Find where the given text appears and provide that cell's center as [X, Y] coordinate. 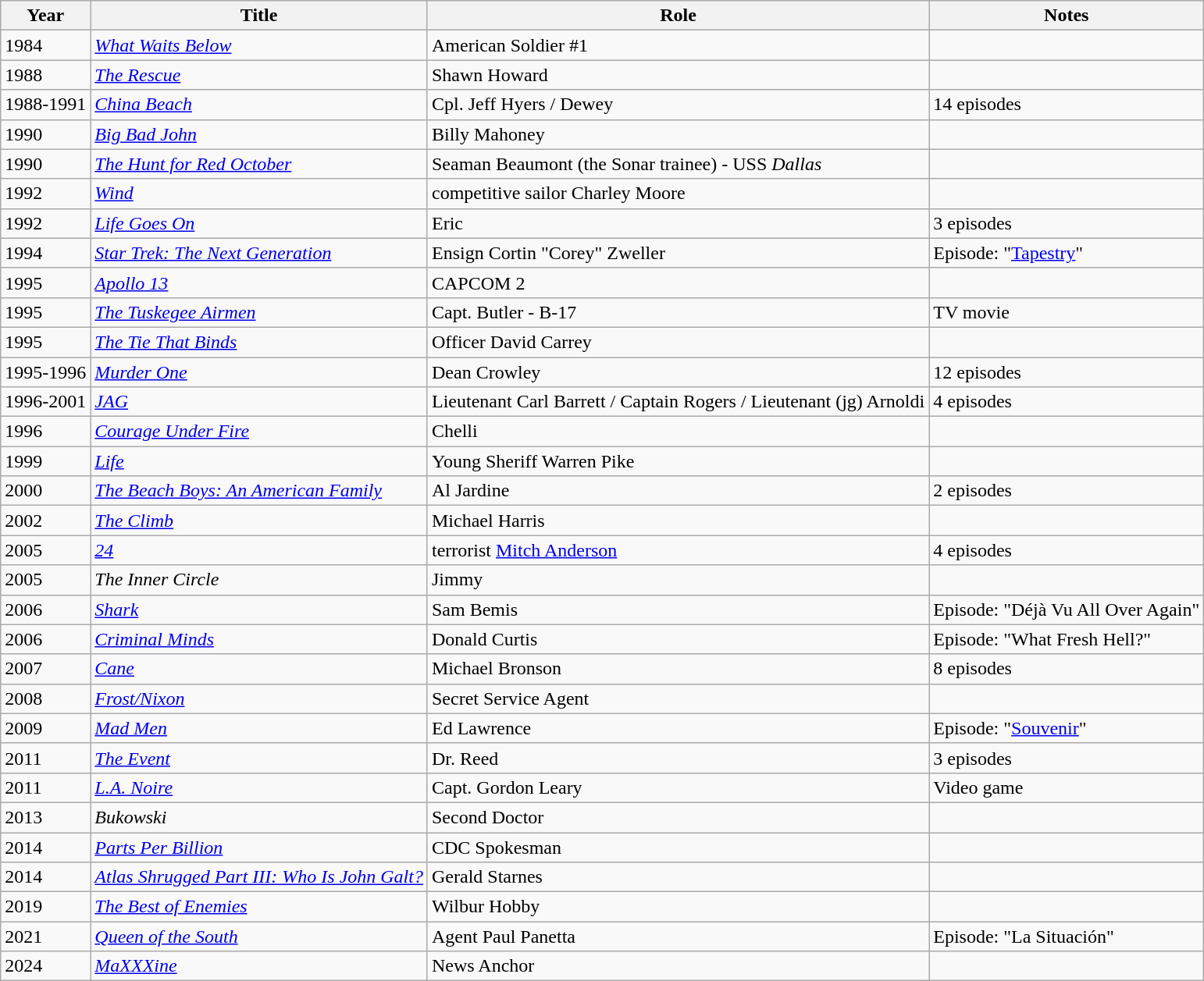
Courage Under Fire [259, 432]
1996-2001 [45, 402]
2 episodes [1067, 491]
Year [45, 16]
The Tie That Binds [259, 342]
CDC Spokesman [678, 847]
Cpl. Jeff Hyers / Dewey [678, 105]
1984 [45, 45]
Wind [259, 194]
The Best of Enemies [259, 907]
Episode: "Souvenir" [1067, 728]
2009 [45, 728]
Big Bad John [259, 134]
Michael Bronson [678, 669]
The Rescue [259, 75]
2000 [45, 491]
The Beach Boys: An American Family [259, 491]
12 episodes [1067, 372]
CAPCOM 2 [678, 283]
2007 [45, 669]
1988 [45, 75]
Lieutenant Carl Barrett / Captain Rogers / Lieutenant (jg) Arnoldi [678, 402]
2024 [45, 966]
2021 [45, 937]
Capt. Butler - B-17 [678, 312]
The Hunt for Red October [259, 164]
2019 [45, 907]
Michael Harris [678, 521]
JAG [259, 402]
The Climb [259, 521]
Queen of the South [259, 937]
Life Goes On [259, 223]
2008 [45, 698]
TV movie [1067, 312]
Dr. Reed [678, 758]
Ed Lawrence [678, 728]
Capt. Gordon Leary [678, 787]
Eric [678, 223]
Mad Men [259, 728]
2013 [45, 817]
Episode: "La Situación" [1067, 937]
Apollo 13 [259, 283]
Episode: "Tapestry" [1067, 253]
Star Trek: The Next Generation [259, 253]
The Event [259, 758]
Agent Paul Panetta [678, 937]
Young Sheriff Warren Pike [678, 461]
Role [678, 16]
1995-1996 [45, 372]
Secret Service Agent [678, 698]
News Anchor [678, 966]
The Inner Circle [259, 580]
American Soldier #1 [678, 45]
Seaman Beaumont (the Sonar trainee) - USS Dallas [678, 164]
Al Jardine [678, 491]
Bukowski [259, 817]
1996 [45, 432]
Ensign Cortin "Corey" Zweller [678, 253]
24 [259, 550]
Dean Crowley [678, 372]
Donald Curtis [678, 639]
MaXXXine [259, 966]
Life [259, 461]
Chelli [678, 432]
Notes [1067, 16]
Officer David Carrey [678, 342]
Parts Per Billion [259, 847]
The Tuskegee Airmen [259, 312]
Jimmy [678, 580]
terrorist Mitch Anderson [678, 550]
Episode: "Déjà Vu All Over Again" [1067, 610]
Second Doctor [678, 817]
Video game [1067, 787]
Criminal Minds [259, 639]
Murder One [259, 372]
Billy Mahoney [678, 134]
Shark [259, 610]
Sam Bemis [678, 610]
What Waits Below [259, 45]
Cane [259, 669]
1994 [45, 253]
2002 [45, 521]
Shawn Howard [678, 75]
Wilbur Hobby [678, 907]
1988-1991 [45, 105]
8 episodes [1067, 669]
Episode: "What Fresh Hell?" [1067, 639]
Title [259, 16]
L.A. Noire [259, 787]
Gerald Starnes [678, 877]
Frost/Nixon [259, 698]
14 episodes [1067, 105]
competitive sailor Charley Moore [678, 194]
China Beach [259, 105]
1999 [45, 461]
Atlas Shrugged Part III: Who Is John Galt? [259, 877]
